Return the [X, Y] coordinate for the center point of the cell that contains the specified text.  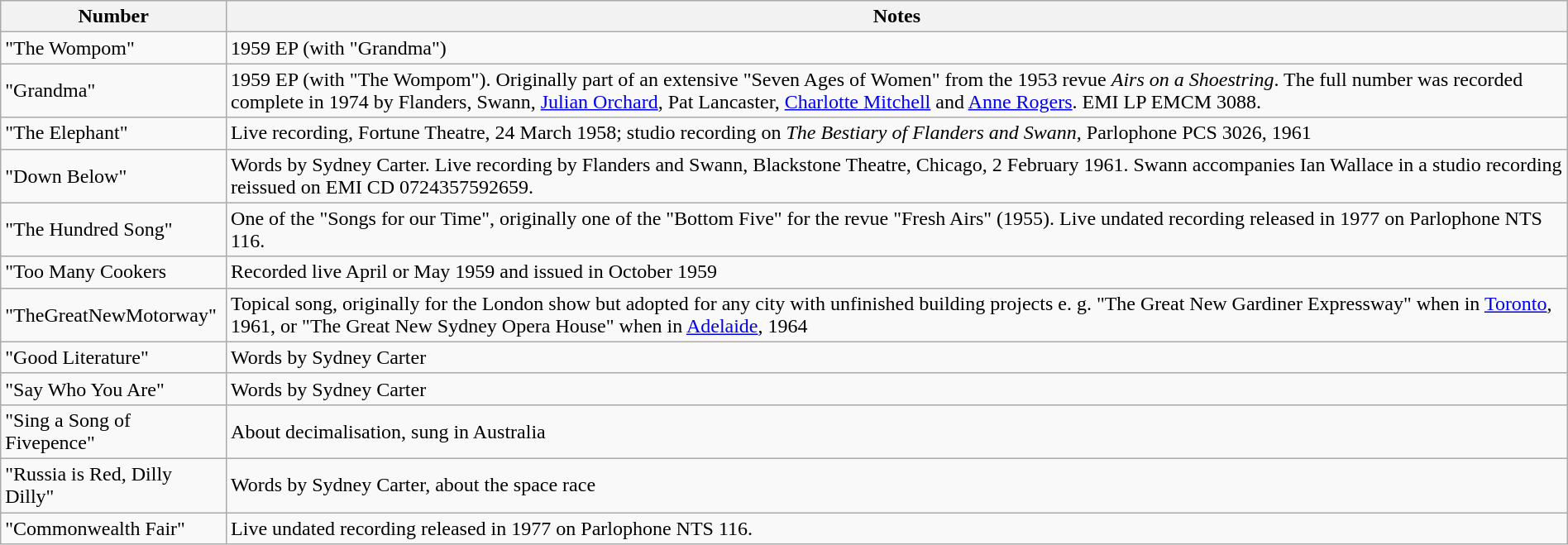
Words by Sydney Carter, about the space race [897, 485]
"Russia is Red, Dilly Dilly" [114, 485]
Live undated recording released in 1977 on Parlophone NTS 116. [897, 528]
"Grandma" [114, 91]
Live recording, Fortune Theatre, 24 March 1958; studio recording on The Bestiary of Flanders and Swann, Parlophone PCS 3026, 1961 [897, 133]
"Say Who You Are" [114, 389]
"Too Many Cookers [114, 272]
Recorded live April or May 1959 and issued in October 1959 [897, 272]
"The Hundred Song" [114, 230]
"Good Literature" [114, 357]
About decimalisation, sung in Australia [897, 432]
"Sing a Song of Fivepence" [114, 432]
"The Elephant" [114, 133]
1959 EP (with "Grandma") [897, 48]
Notes [897, 17]
"TheGreatNewMotorway" [114, 314]
"The Wompom" [114, 48]
"Down Below" [114, 175]
Number [114, 17]
"Commonwealth Fair" [114, 528]
